Identify which cell holds the provided text, then report its [X, Y] central coordinate. 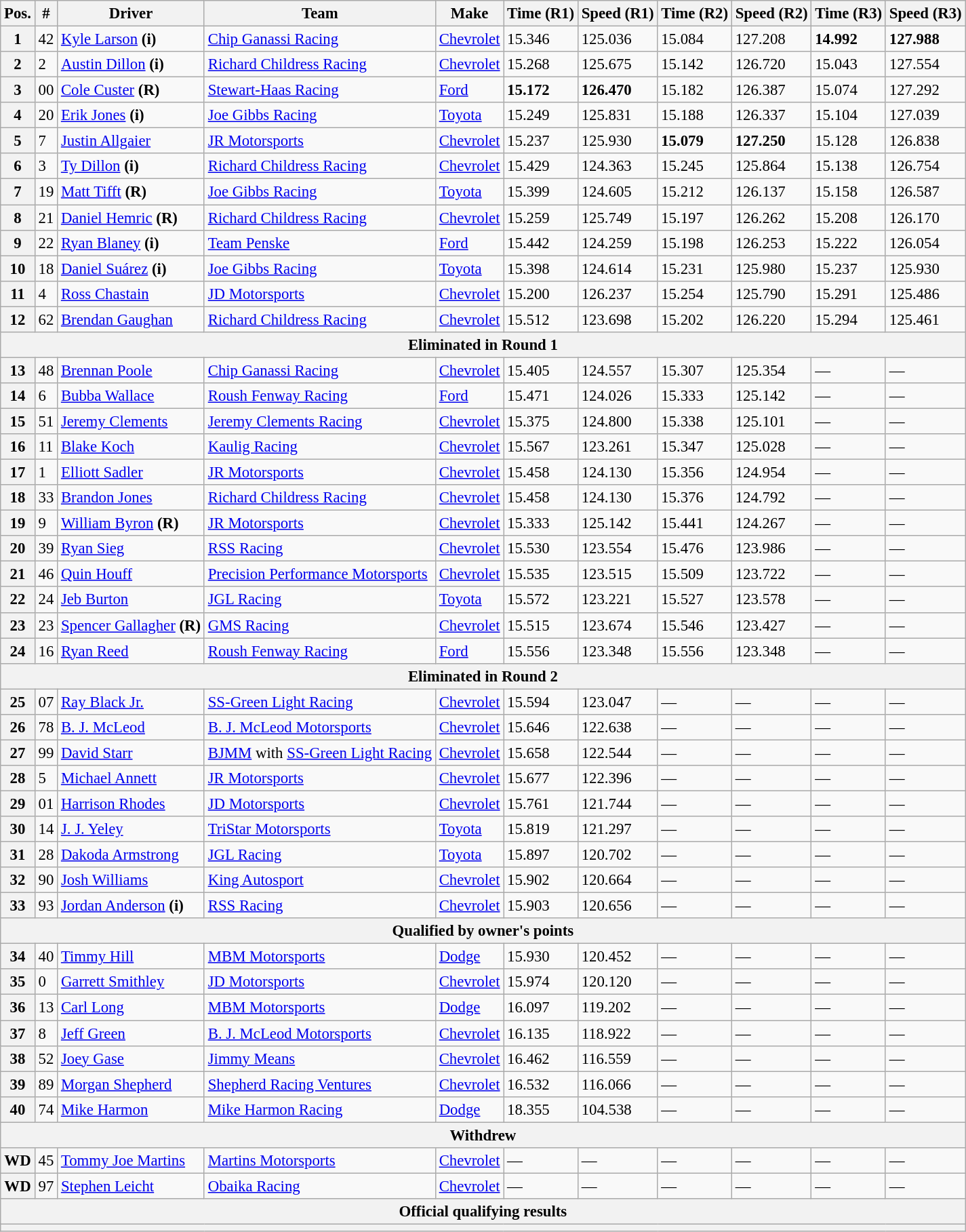
123.221 [618, 600]
126.253 [771, 243]
BJMM with SS-Green Light Racing [320, 753]
15.347 [695, 447]
32 [18, 880]
15.902 [541, 880]
125.831 [618, 115]
125.101 [771, 421]
Time (R1) [541, 14]
31 [18, 855]
123.261 [618, 447]
25 [18, 702]
15.567 [541, 447]
Jordan Anderson (i) [132, 906]
51 [46, 421]
126.387 [771, 90]
Jeremy Clements [132, 421]
15.572 [541, 600]
15.202 [695, 319]
15.515 [541, 625]
Obaika Racing [320, 1186]
122.638 [618, 728]
Cole Custer (R) [132, 90]
15.197 [695, 218]
Blake Koch [132, 447]
00 [46, 90]
Team [320, 14]
127.208 [771, 39]
27 [18, 753]
123.554 [618, 549]
Tommy Joe Martins [132, 1161]
120.664 [618, 880]
15.594 [541, 702]
Ryan Sieg [132, 549]
36 [18, 1008]
15.200 [541, 294]
Ty Dillon (i) [132, 166]
123.698 [618, 319]
15.188 [695, 115]
127.292 [925, 90]
125.461 [925, 319]
124.267 [771, 523]
125.028 [771, 447]
TriStar Motorsports [320, 829]
15.259 [541, 218]
Martins Motorsports [320, 1161]
127.554 [925, 64]
119.202 [618, 1008]
Erik Jones (i) [132, 115]
125.354 [771, 370]
Timmy Hill [132, 957]
01 [46, 803]
104.538 [618, 1109]
Quin Houff [132, 574]
Justin Allgaier [132, 141]
124.026 [618, 396]
15 [18, 421]
26 [18, 728]
Precision Performance Motorsports [320, 574]
16.097 [541, 1008]
15.429 [541, 166]
90 [46, 880]
121.744 [618, 803]
121.297 [618, 829]
Jeremy Clements Racing [320, 421]
15.441 [695, 523]
B. J. McLeod [132, 728]
30 [18, 829]
Spencer Gallagher (R) [132, 625]
99 [46, 753]
15.405 [541, 370]
15.903 [541, 906]
15.677 [541, 778]
15.307 [695, 370]
Time (R3) [849, 14]
Jimmy Means [320, 1058]
37 [18, 1033]
74 [46, 1109]
SS-Green Light Racing [320, 702]
15.254 [695, 294]
126.337 [771, 115]
120.120 [618, 982]
126.220 [771, 319]
David Starr [132, 753]
38 [18, 1058]
122.396 [618, 778]
15.249 [541, 115]
126.262 [771, 218]
124.259 [618, 243]
123.427 [771, 625]
0 [46, 982]
William Byron (R) [132, 523]
123.515 [618, 574]
Withdrew [483, 1135]
34 [18, 957]
Speed (R3) [925, 14]
15.471 [541, 396]
15.512 [541, 319]
15.338 [695, 421]
Speed (R2) [771, 14]
10 [18, 269]
15.442 [541, 243]
15.476 [695, 549]
15.212 [695, 192]
124.792 [771, 498]
Kaulig Racing [320, 447]
15.128 [849, 141]
15.346 [541, 39]
15.198 [695, 243]
15.376 [695, 498]
Austin Dillon (i) [132, 64]
15.158 [849, 192]
18.355 [541, 1109]
15.268 [541, 64]
Shepherd Racing Ventures [320, 1084]
15.074 [849, 90]
15.138 [849, 166]
15.142 [695, 64]
116.066 [618, 1084]
15.375 [541, 421]
52 [46, 1058]
17 [18, 473]
125.790 [771, 294]
Harrison Rhodes [132, 803]
Official qualifying results [483, 1212]
125.675 [618, 64]
116.559 [618, 1058]
15.222 [849, 243]
Matt Tifft (R) [132, 192]
Morgan Shepherd [132, 1084]
15.294 [849, 319]
15.974 [541, 982]
126.754 [925, 166]
127.039 [925, 115]
15.399 [541, 192]
Pos. [18, 14]
127.988 [925, 39]
# [46, 14]
Kyle Larson (i) [132, 39]
125.749 [618, 218]
16.532 [541, 1084]
14.992 [849, 39]
126.237 [618, 294]
Josh Williams [132, 880]
Ross Chastain [132, 294]
Ryan Blaney (i) [132, 243]
15.291 [849, 294]
78 [46, 728]
15.231 [695, 269]
15.084 [695, 39]
123.722 [771, 574]
124.557 [618, 370]
Qualified by owner's points [483, 931]
Stewart-Haas Racing [320, 90]
15.819 [541, 829]
15.398 [541, 269]
Time (R2) [695, 14]
Garrett Smithley [132, 982]
Ray Black Jr. [132, 702]
15.535 [541, 574]
15.172 [541, 90]
Team Penske [320, 243]
126.170 [925, 218]
124.954 [771, 473]
127.250 [771, 141]
Jeff Green [132, 1033]
Jeb Burton [132, 600]
15.761 [541, 803]
93 [46, 906]
42 [46, 39]
Bubba Wallace [132, 396]
15.527 [695, 600]
Brendan Gaughan [132, 319]
126.587 [925, 192]
07 [46, 702]
15.546 [695, 625]
Speed (R1) [618, 14]
J. J. Yeley [132, 829]
Make [469, 14]
King Autosport [320, 880]
Joey Gase [132, 1058]
GMS Racing [320, 625]
Michael Annett [132, 778]
126.838 [925, 141]
15.182 [695, 90]
Stephen Leicht [132, 1186]
118.922 [618, 1033]
Mike Harmon [132, 1109]
15.509 [695, 574]
62 [46, 319]
124.800 [618, 421]
125.036 [618, 39]
Daniel Suárez (i) [132, 269]
97 [46, 1186]
124.363 [618, 166]
Eliminated in Round 2 [483, 676]
122.544 [618, 753]
15.897 [541, 855]
125.486 [925, 294]
48 [46, 370]
15.104 [849, 115]
16.135 [541, 1033]
125.980 [771, 269]
Brennan Poole [132, 370]
15.530 [541, 549]
15.930 [541, 957]
120.702 [618, 855]
Brandon Jones [132, 498]
15.245 [695, 166]
29 [18, 803]
12 [18, 319]
Carl Long [132, 1008]
120.452 [618, 957]
124.605 [618, 192]
120.656 [618, 906]
Driver [132, 14]
46 [46, 574]
Daniel Hemric (R) [132, 218]
Ryan Reed [132, 651]
123.578 [771, 600]
126.137 [771, 192]
45 [46, 1161]
124.614 [618, 269]
15.079 [695, 141]
15.043 [849, 64]
126.720 [771, 64]
126.054 [925, 243]
Eliminated in Round 1 [483, 345]
15.658 [541, 753]
Elliott Sadler [132, 473]
Mike Harmon Racing [320, 1109]
125.864 [771, 166]
15.356 [695, 473]
16.462 [541, 1058]
15.646 [541, 728]
Dakoda Armstrong [132, 855]
35 [18, 982]
126.470 [618, 90]
15.208 [849, 218]
123.047 [618, 702]
123.986 [771, 549]
123.674 [618, 625]
89 [46, 1084]
